Find where the given text appears and provide that cell's center as [x, y] coordinate. 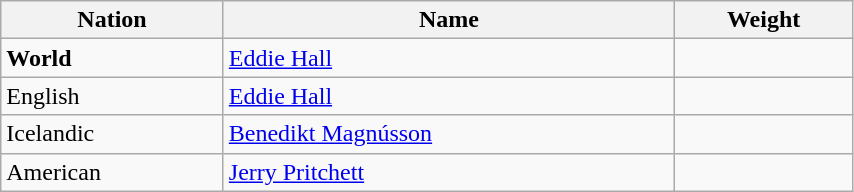
Benedikt Magnússon [448, 134]
Name [448, 20]
Jerry Pritchett [448, 172]
Weight [764, 20]
American [112, 172]
Icelandic [112, 134]
World [112, 58]
Nation [112, 20]
English [112, 96]
